Return the (x, y) coordinate for the center point of the cell that contains the specified text.  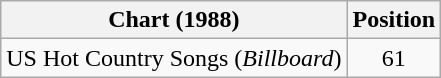
US Hot Country Songs (Billboard) (174, 58)
61 (394, 58)
Position (394, 20)
Chart (1988) (174, 20)
